Find where the given text appears and provide that cell's center as [X, Y] coordinate. 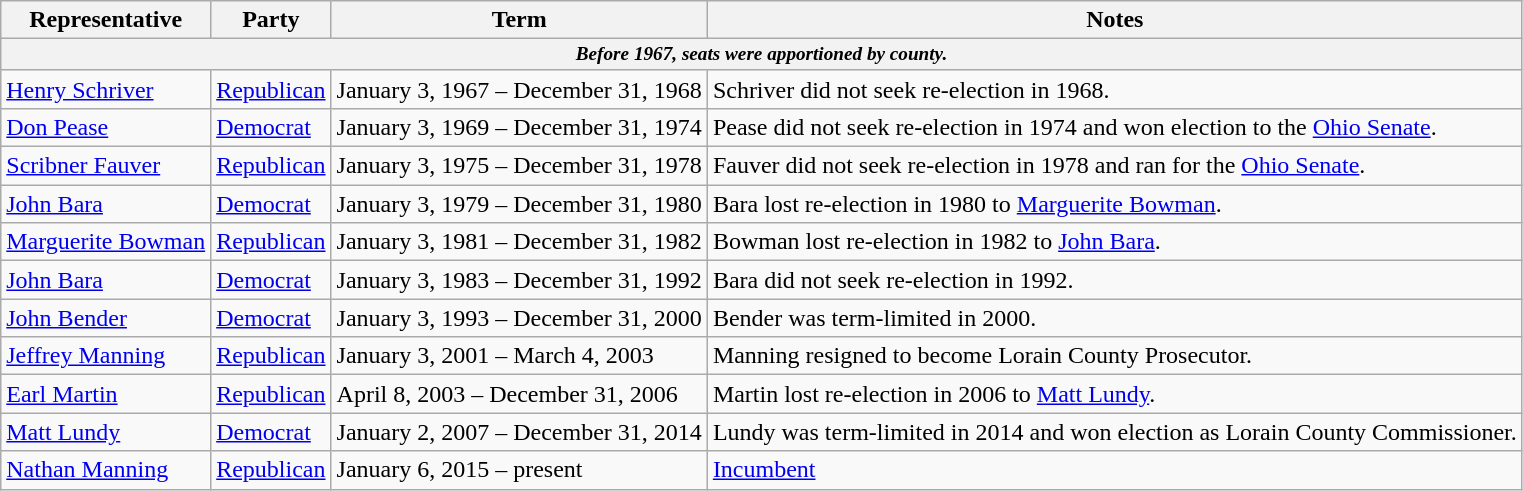
Bara lost re-election in 1980 to Marguerite Bowman. [1114, 204]
Bowman lost re-election in 1982 to John Bara. [1114, 242]
Fauver did not seek re-election in 1978 and ran for the Ohio Senate. [1114, 166]
John Bender [106, 318]
January 3, 1981 – December 31, 1982 [519, 242]
Nathan Manning [106, 470]
Schriver did not seek re-election in 1968. [1114, 89]
Term [519, 20]
Lundy was term-limited in 2014 and won election as Lorain County Commissioner. [1114, 432]
April 8, 2003 – December 31, 2006 [519, 394]
January 3, 2001 – March 4, 2003 [519, 356]
Scribner Fauver [106, 166]
Martin lost re-election in 2006 to Matt Lundy. [1114, 394]
Representative [106, 20]
Marguerite Bowman [106, 242]
Incumbent [1114, 470]
Henry Schriver [106, 89]
Bender was term-limited in 2000. [1114, 318]
Manning resigned to become Lorain County Prosecutor. [1114, 356]
January 3, 1983 – December 31, 1992 [519, 280]
January 3, 1993 – December 31, 2000 [519, 318]
Earl Martin [106, 394]
Matt Lundy [106, 432]
Jeffrey Manning [106, 356]
January 6, 2015 – present [519, 470]
Don Pease [106, 128]
January 3, 1967 – December 31, 1968 [519, 89]
Notes [1114, 20]
Before 1967, seats were apportioned by county. [762, 55]
January 3, 1969 – December 31, 1974 [519, 128]
Pease did not seek re-election in 1974 and won election to the Ohio Senate. [1114, 128]
January 3, 1979 – December 31, 1980 [519, 204]
January 2, 2007 – December 31, 2014 [519, 432]
January 3, 1975 – December 31, 1978 [519, 166]
Bara did not seek re-election in 1992. [1114, 280]
Party [271, 20]
